Output the [X, Y] coordinate of the center of the cell containing the given text.  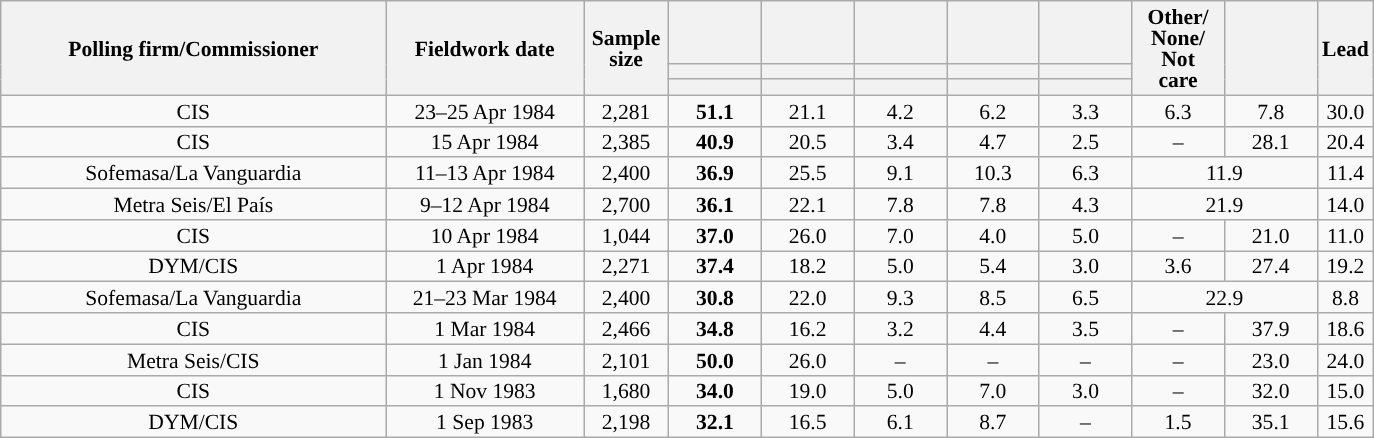
1.5 [1178, 422]
Polling firm/Commissioner [194, 48]
2,466 [626, 328]
8.5 [992, 298]
24.0 [1346, 360]
21.1 [808, 110]
1 Mar 1984 [485, 328]
30.0 [1346, 110]
20.4 [1346, 142]
34.8 [716, 328]
6.1 [900, 422]
16.5 [808, 422]
27.4 [1270, 266]
5.4 [992, 266]
20.5 [808, 142]
18.2 [808, 266]
9.1 [900, 174]
6.5 [1086, 298]
8.8 [1346, 298]
1 Apr 1984 [485, 266]
6.2 [992, 110]
1 Sep 1983 [485, 422]
8.7 [992, 422]
4.4 [992, 328]
22.9 [1224, 298]
28.1 [1270, 142]
15.0 [1346, 390]
2,198 [626, 422]
Metra Seis/CIS [194, 360]
4.3 [1086, 204]
4.0 [992, 236]
11.4 [1346, 174]
Fieldwork date [485, 48]
19.2 [1346, 266]
3.6 [1178, 266]
36.1 [716, 204]
10.3 [992, 174]
15.6 [1346, 422]
3.2 [900, 328]
22.1 [808, 204]
50.0 [716, 360]
3.5 [1086, 328]
22.0 [808, 298]
2,700 [626, 204]
32.0 [1270, 390]
21–23 Mar 1984 [485, 298]
15 Apr 1984 [485, 142]
Metra Seis/El País [194, 204]
37.9 [1270, 328]
18.6 [1346, 328]
23.0 [1270, 360]
11.0 [1346, 236]
23–25 Apr 1984 [485, 110]
21.0 [1270, 236]
16.2 [808, 328]
11–13 Apr 1984 [485, 174]
9.3 [900, 298]
2.5 [1086, 142]
14.0 [1346, 204]
21.9 [1224, 204]
Lead [1346, 48]
25.5 [808, 174]
37.0 [716, 236]
2,271 [626, 266]
19.0 [808, 390]
34.0 [716, 390]
32.1 [716, 422]
1 Jan 1984 [485, 360]
3.4 [900, 142]
51.1 [716, 110]
1,680 [626, 390]
2,101 [626, 360]
1 Nov 1983 [485, 390]
40.9 [716, 142]
Other/None/Notcare [1178, 48]
37.4 [716, 266]
4.2 [900, 110]
36.9 [716, 174]
1,044 [626, 236]
9–12 Apr 1984 [485, 204]
35.1 [1270, 422]
2,281 [626, 110]
10 Apr 1984 [485, 236]
Sample size [626, 48]
2,385 [626, 142]
4.7 [992, 142]
30.8 [716, 298]
11.9 [1224, 174]
3.3 [1086, 110]
